Determine the (X, Y) coordinate at the center of the cell enclosing the given text.  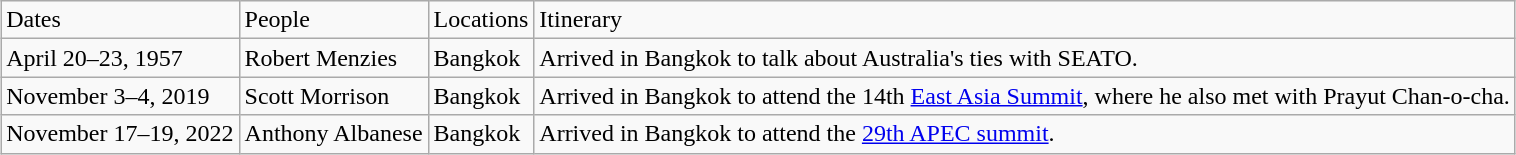
November 17–19, 2022 (120, 134)
Robert Menzies (334, 58)
Scott Morrison (334, 96)
Arrived in Bangkok to talk about Australia's ties with SEATO. (1025, 58)
Dates (120, 20)
Itinerary (1025, 20)
Anthony Albanese (334, 134)
People (334, 20)
April 20–23, 1957 (120, 58)
Arrived in Bangkok to attend the 14th East Asia Summit, where he also met with Prayut Chan-o-cha. (1025, 96)
Locations (481, 20)
Arrived in Bangkok to attend the 29th APEC summit. (1025, 134)
November 3–4, 2019 (120, 96)
